Determine the (X, Y) coordinate at the center of the cell enclosing the given text.  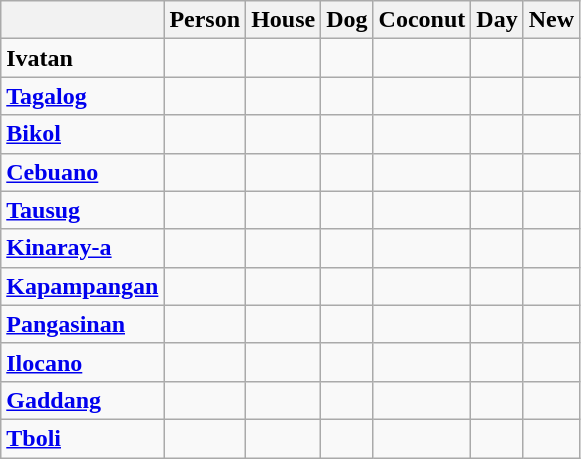
Tagalog (82, 96)
Coconut (422, 20)
Gaddang (82, 400)
House (284, 20)
Day (497, 20)
New (551, 20)
Person (205, 20)
Dog (347, 20)
Tausug (82, 210)
Cebuano (82, 172)
Ilocano (82, 362)
Kapampangan (82, 286)
Ivatan (82, 58)
Kinaray-a (82, 248)
Pangasinan (82, 324)
Bikol (82, 134)
Tboli (82, 438)
